From the cell containing the given text, extract its center point as [x, y] coordinate. 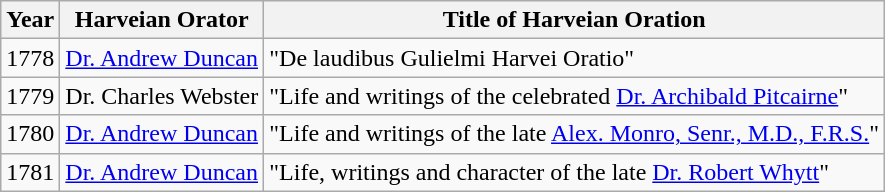
1780 [30, 134]
"De laudibus Gulielmi Harvei Oratio" [574, 58]
"Life and writings of the late Alex. Monro, Senr., M.D., F.R.S." [574, 134]
Harveian Orator [162, 20]
1781 [30, 172]
1779 [30, 96]
Dr. Charles Webster [162, 96]
"Life and writings of the celebrated Dr. Archibald Pitcairne" [574, 96]
Title of Harveian Oration [574, 20]
"Life, writings and character of the late Dr. Robert Whytt" [574, 172]
Year [30, 20]
1778 [30, 58]
